Return the [x, y] coordinate for the center point of the cell that contains the specified text.  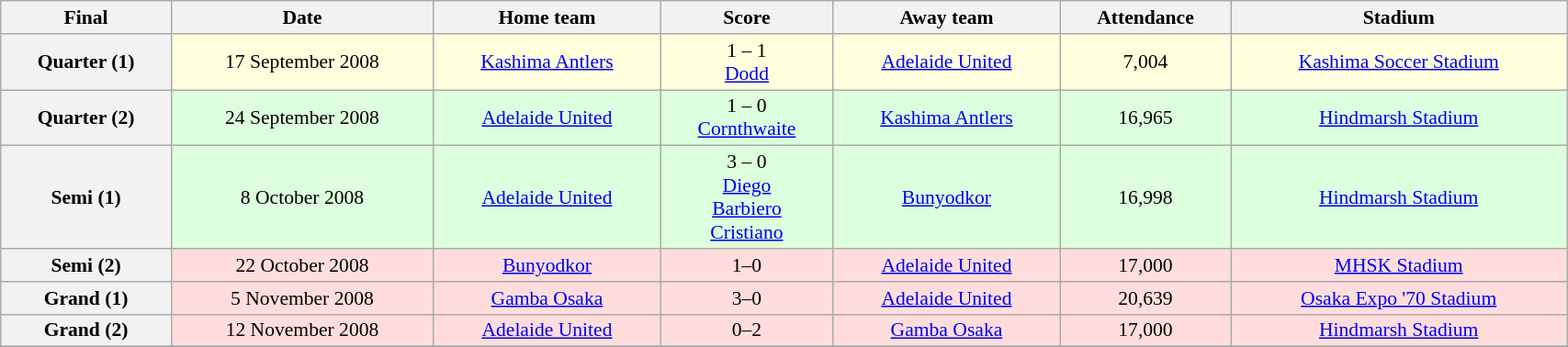
24 September 2008 [301, 118]
Date [301, 17]
Osaka Expo '70 Stadium [1399, 298]
Home team [547, 17]
Quarter (2) [86, 118]
Attendance [1145, 17]
Grand (2) [86, 330]
1 – 0Cornthwaite [746, 118]
12 November 2008 [301, 330]
0–2 [746, 330]
22 October 2008 [301, 265]
3–0 [746, 298]
7,004 [1145, 62]
Score [746, 17]
20,639 [1145, 298]
17 September 2008 [301, 62]
1–0 [746, 265]
16,965 [1145, 118]
Stadium [1399, 17]
5 November 2008 [301, 298]
1 – 1Dodd [746, 62]
Kashima Soccer Stadium [1399, 62]
Away team [947, 17]
Final [86, 17]
Semi (2) [86, 265]
Quarter (1) [86, 62]
3 – 0Diego Barbiero Cristiano [746, 197]
Semi (1) [86, 197]
MHSK Stadium [1399, 265]
Grand (1) [86, 298]
16,998 [1145, 197]
8 October 2008 [301, 197]
